Search for the cell housing the specified text and yield its (x, y) center coordinate. 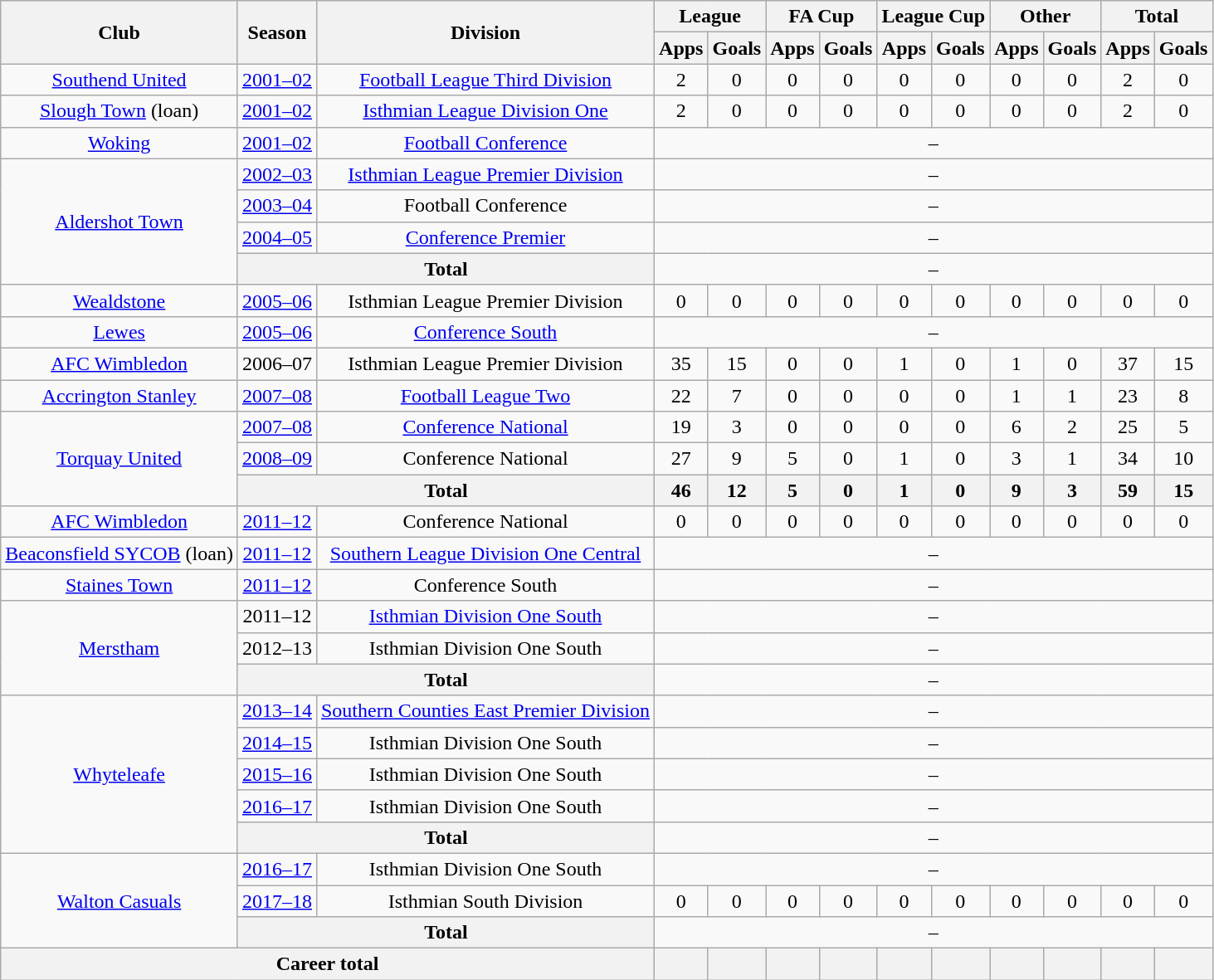
23 (1128, 396)
7 (737, 396)
22 (681, 396)
2002–03 (277, 174)
2004–05 (277, 237)
League Cup (934, 17)
Division (485, 32)
Woking (119, 143)
FA Cup (822, 17)
Lewes (119, 332)
Southern Counties East Premier Division (485, 711)
8 (1183, 396)
Aldershot Town (119, 222)
6 (1017, 427)
2014–15 (277, 743)
37 (1128, 363)
19 (681, 427)
Whyteleafe (119, 774)
59 (1128, 490)
2006–07 (277, 363)
Season (277, 32)
Conference Premier (485, 237)
35 (681, 363)
2017–18 (277, 900)
10 (1183, 459)
Walton Casuals (119, 900)
Wealdstone (119, 300)
Club (119, 32)
2012–13 (277, 648)
Southern League Division One Central (485, 553)
25 (1128, 427)
46 (681, 490)
2013–14 (277, 711)
Other (1046, 17)
Football League Two (485, 396)
Southend United (119, 80)
Merstham (119, 648)
34 (1128, 459)
Accrington Stanley (119, 396)
Torquay United (119, 459)
Football League Third Division (485, 80)
League (710, 17)
Beaconsfield SYCOB (loan) (119, 553)
2015–16 (277, 774)
Slough Town (loan) (119, 111)
2003–04 (277, 206)
Isthmian South Division (485, 900)
2008–09 (277, 459)
Career total (328, 964)
Staines Town (119, 585)
27 (681, 459)
Isthmian League Division One (485, 111)
12 (737, 490)
